Provide the (X, Y) coordinate of the cell's center where the given text is located.  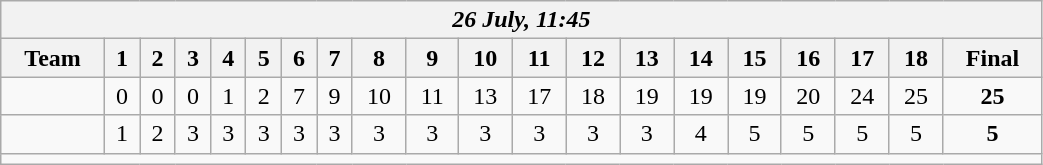
Team (53, 58)
26 July, 11:45 (522, 20)
12 (593, 58)
15 (755, 58)
16 (808, 58)
Final (992, 58)
8 (379, 58)
20 (808, 96)
6 (298, 58)
14 (701, 58)
24 (862, 96)
